Scan for the cell matching the given text and deliver its (x, y) coordinate at center. 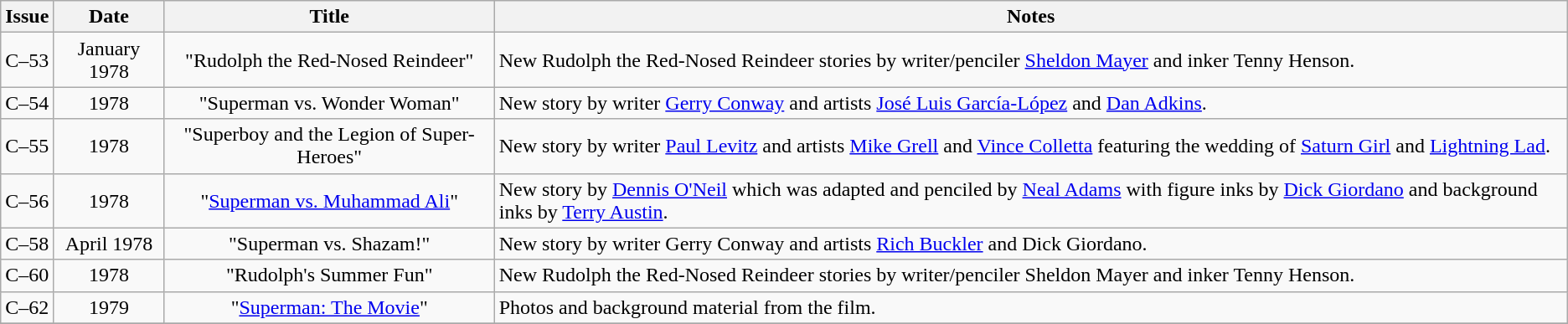
"Rudolph the Red-Nosed Reindeer" (329, 60)
New story by writer Gerry Conway and artists José Luis García-López and Dan Adkins. (1030, 103)
January 1978 (109, 60)
C–56 (27, 201)
Title (329, 17)
New story by writer Gerry Conway and artists Rich Buckler and Dick Giordano. (1030, 244)
C–55 (27, 146)
"Rudolph's Summer Fun" (329, 275)
1979 (109, 307)
C–60 (27, 275)
"Superman vs. Wonder Woman" (329, 103)
C–53 (27, 60)
"Superman: The Movie" (329, 307)
"Superboy and the Legion of Super-Heroes" (329, 146)
Notes (1030, 17)
Date (109, 17)
Issue (27, 17)
New story by Dennis O'Neil which was adapted and penciled by Neal Adams with figure inks by Dick Giordano and background inks by Terry Austin. (1030, 201)
C–62 (27, 307)
Photos and background material from the film. (1030, 307)
C–54 (27, 103)
April 1978 (109, 244)
New story by writer Paul Levitz and artists Mike Grell and Vince Colletta featuring the wedding of Saturn Girl and Lightning Lad. (1030, 146)
"Superman vs. Shazam!" (329, 244)
"Superman vs. Muhammad Ali" (329, 201)
C–58 (27, 244)
